Provide the (X, Y) coordinate of the cell's center where the given text is located.  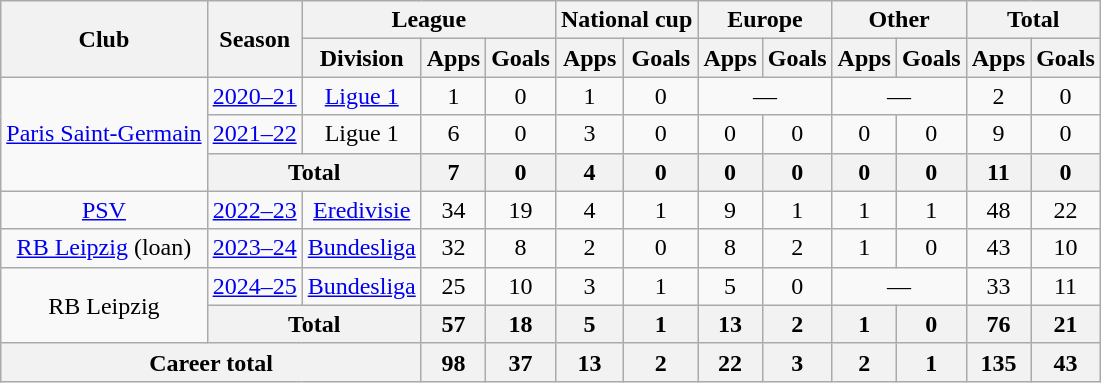
2021–22 (254, 134)
National cup (626, 20)
Other (899, 20)
Eredivisie (362, 210)
Career total (211, 362)
6 (453, 134)
Season (254, 39)
76 (998, 324)
2024–25 (254, 286)
34 (453, 210)
37 (521, 362)
RB Leipzig (loan) (104, 248)
Paris Saint-Germain (104, 134)
48 (998, 210)
7 (453, 172)
Club (104, 39)
19 (521, 210)
PSV (104, 210)
135 (998, 362)
League (428, 20)
33 (998, 286)
Europe (765, 20)
2023–24 (254, 248)
RB Leipzig (104, 305)
21 (1066, 324)
2020–21 (254, 96)
2022–23 (254, 210)
98 (453, 362)
Division (362, 58)
57 (453, 324)
18 (521, 324)
32 (453, 248)
25 (453, 286)
